Locate the cell with the specified text and output its (x, y) center coordinate. 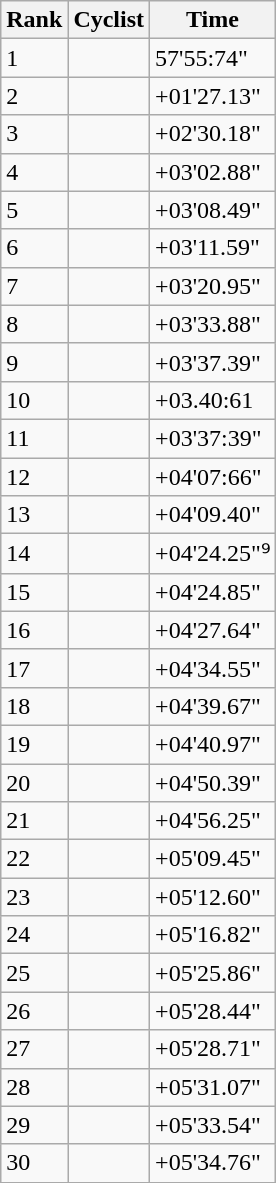
28 (34, 1087)
26 (34, 1011)
57'55:74" (213, 58)
16 (34, 630)
2 (34, 96)
24 (34, 935)
+04'24.85" (213, 592)
+03'37.39" (213, 362)
11 (34, 438)
21 (34, 821)
+04'34.55" (213, 668)
+01'27.13" (213, 96)
5 (34, 210)
1 (34, 58)
+05'09.45" (213, 859)
+03'02.88" (213, 172)
+03'08.49" (213, 210)
29 (34, 1125)
Rank (34, 20)
+05'25.86" (213, 973)
8 (34, 324)
25 (34, 973)
+02'30.18" (213, 134)
19 (34, 744)
4 (34, 172)
9 (34, 362)
+03.40:61 (213, 400)
+05'28.44" (213, 1011)
3 (34, 134)
18 (34, 706)
+04'39.67" (213, 706)
+04'07:66" (213, 477)
Time (213, 20)
7 (34, 286)
+04'27.64" (213, 630)
+05'16.82" (213, 935)
15 (34, 592)
+04'24.25"⁹ (213, 554)
30 (34, 1163)
22 (34, 859)
Cyclist (109, 20)
+03'20.95" (213, 286)
10 (34, 400)
6 (34, 248)
+04'50.39" (213, 783)
+04'40.97" (213, 744)
+04'56.25" (213, 821)
+03'37:39" (213, 438)
+03'11.59" (213, 248)
17 (34, 668)
+05'28.71" (213, 1049)
+05'12.60" (213, 897)
+05'34.76" (213, 1163)
+05'31.07" (213, 1087)
27 (34, 1049)
14 (34, 554)
20 (34, 783)
12 (34, 477)
13 (34, 515)
+05'33.54" (213, 1125)
23 (34, 897)
+04'09.40" (213, 515)
+03'33.88" (213, 324)
